Scan for the cell matching the given text and deliver its [X, Y] coordinate at center. 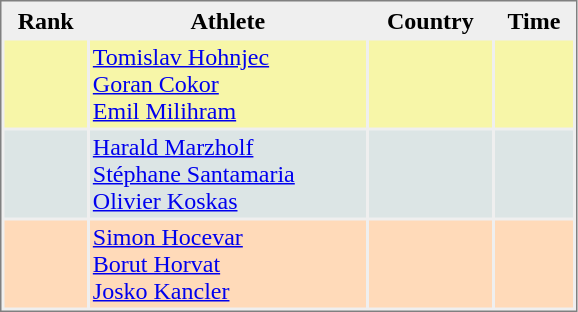
Country [430, 20]
Rank [45, 20]
Time [534, 20]
Simon HocevarBorut HorvatJosko Kancler [228, 264]
Athlete [228, 20]
Harald MarzholfStéphane SantamariaOlivier Koskas [228, 174]
Tomislav HohnjecGoran CokorEmil Milihram [228, 84]
